For the text-containing cell, return its midpoint in [x, y] coordinate format. 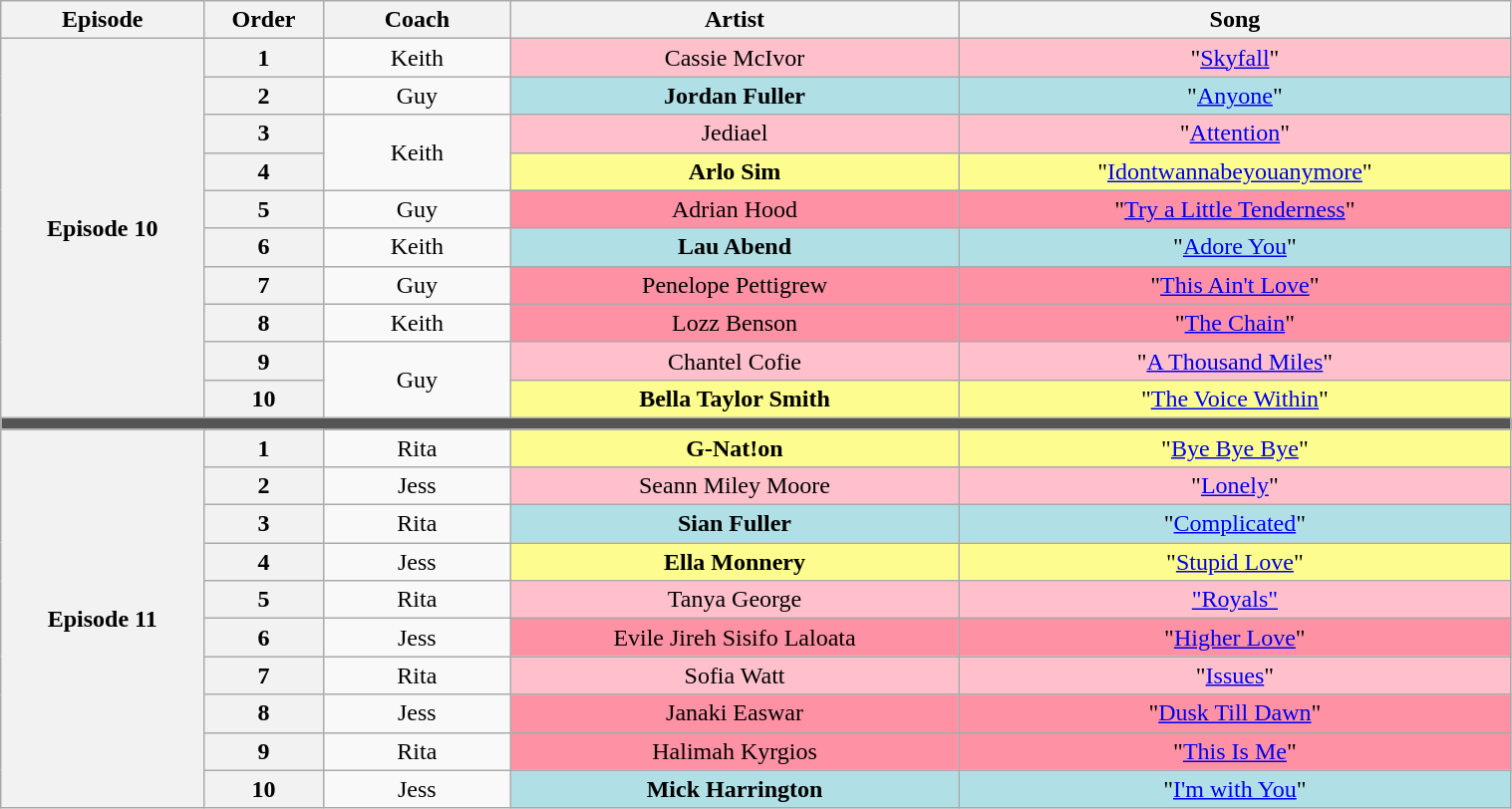
Jordan Fuller [734, 96]
Episode [103, 20]
"This Is Me" [1235, 751]
"Dusk Till Dawn" [1235, 713]
"Adore You" [1235, 247]
Cassie McIvor [734, 58]
Ella Monnery [734, 562]
Arlo Sim [734, 171]
"The Chain" [1235, 323]
Bella Taylor Smith [734, 399]
"Stupid Love" [1235, 562]
Song [1235, 20]
Episode 10 [103, 229]
"Bye Bye Bye" [1235, 447]
"Lonely" [1235, 486]
Order [264, 20]
Artist [734, 20]
"Try a Little Tenderness" [1235, 209]
"The Voice Within" [1235, 399]
Lau Abend [734, 247]
Jediael [734, 134]
Tanya George [734, 600]
Adrian Hood [734, 209]
Sofia Watt [734, 675]
"Skyfall" [1235, 58]
Penelope Pettigrew [734, 285]
Chantel Cofie [734, 361]
"Higher Love" [1235, 638]
Mick Harrington [734, 789]
Episode 11 [103, 618]
Halimah Kyrgios [734, 751]
"Attention" [1235, 134]
"Royals" [1235, 600]
"This Ain't Love" [1235, 285]
"Issues" [1235, 675]
Coach [417, 20]
Evile Jireh Sisifo Laloata [734, 638]
"Complicated" [1235, 524]
"I'm with You" [1235, 789]
Janaki Easwar [734, 713]
"A Thousand Miles" [1235, 361]
Sian Fuller [734, 524]
"Anyone" [1235, 96]
G-Nat!on [734, 447]
Seann Miley Moore [734, 486]
Lozz Benson [734, 323]
"Idontwannabeyouanymore" [1235, 171]
